Pinpoint the cell where the given text exists, returning its (X, Y) midpoint coordinate. 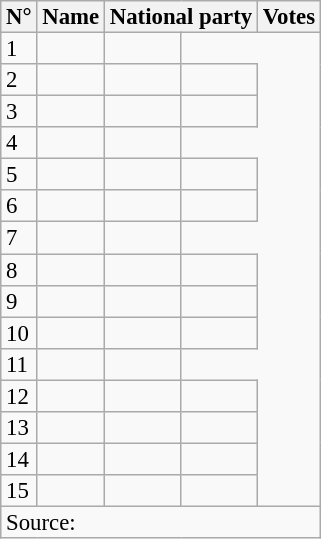
Name (71, 17)
14 (19, 459)
5 (19, 175)
6 (19, 206)
Votes (288, 17)
3 (19, 112)
2 (19, 80)
8 (19, 270)
12 (19, 396)
15 (19, 491)
11 (19, 364)
1 (19, 49)
7 (19, 238)
9 (19, 301)
4 (19, 143)
National party (180, 17)
Source: (161, 522)
N° (19, 17)
10 (19, 333)
13 (19, 428)
